Find where the given text appears and provide that cell's center as (X, Y) coordinate. 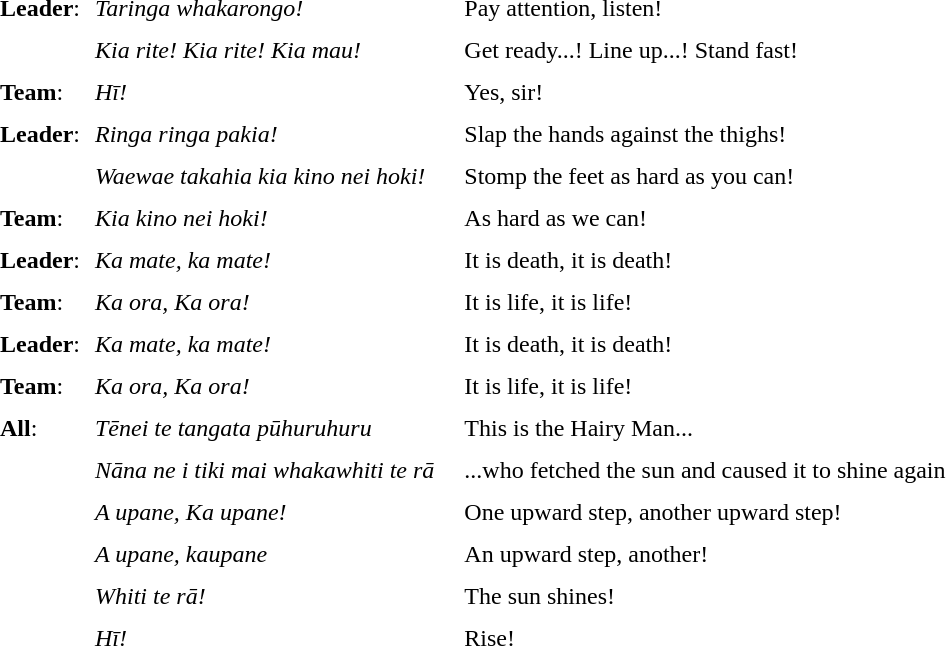
Kia kino nei hoki! (264, 218)
A upane, kaupane (264, 554)
Nāna ne i tiki mai whakawhiti te rā (264, 470)
Whiti te rā! (264, 596)
Waewae takahia kia kino nei hoki! (264, 176)
A upane, Ka upane! (264, 512)
Tēnei te tangata pūhuruhuru (264, 428)
Hī! (264, 92)
Ringa ringa pakia! (264, 134)
Kia rite! Kia rite! Kia mau! (264, 50)
